Scan for the cell matching the given text and deliver its (X, Y) coordinate at center. 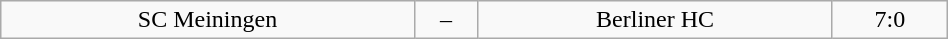
7:0 (890, 20)
Berliner HC (656, 20)
SC Meiningen (208, 20)
– (446, 20)
